Find where the given text appears and provide that cell's center as [x, y] coordinate. 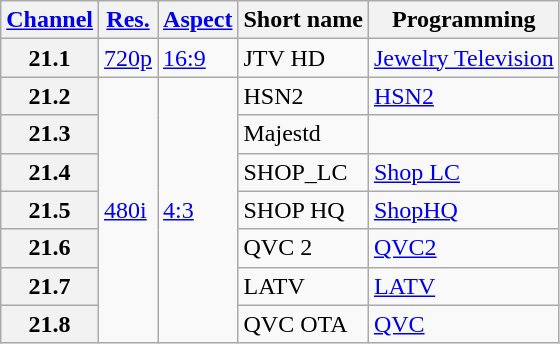
21.7 [50, 286]
21.1 [50, 58]
Programming [464, 20]
Short name [303, 20]
Res. [128, 20]
21.5 [50, 210]
21.6 [50, 248]
QVC2 [464, 248]
21.3 [50, 134]
16:9 [198, 58]
Majestd [303, 134]
Shop LC [464, 172]
720p [128, 58]
JTV HD [303, 58]
4:3 [198, 210]
ShopHQ [464, 210]
21.8 [50, 324]
QVC OTA [303, 324]
QVC 2 [303, 248]
21.2 [50, 96]
21.4 [50, 172]
SHOP_LC [303, 172]
QVC [464, 324]
SHOP HQ [303, 210]
Aspect [198, 20]
Jewelry Television [464, 58]
Channel [50, 20]
480i [128, 210]
